Find where the given text appears and provide that cell's center as (X, Y) coordinate. 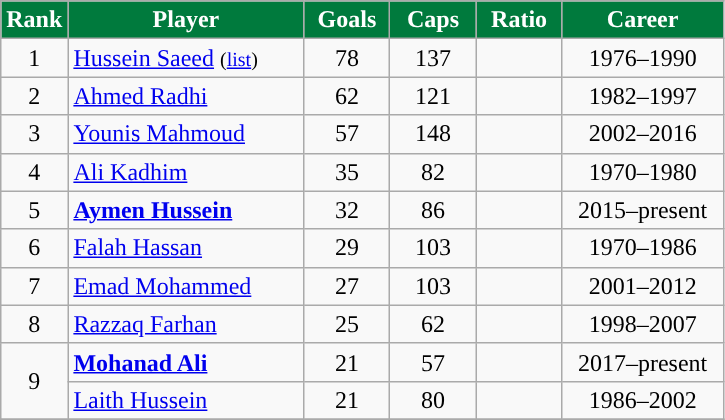
2015–present (642, 210)
Laith Hussein (186, 400)
4 (34, 172)
Younis Mahmoud (186, 134)
Falah Hassan (186, 248)
1976–1990 (642, 58)
Razzaq Farhan (186, 324)
78 (347, 58)
Mohanad Ali (186, 362)
86 (433, 210)
1 (34, 58)
Hussein Saeed (list) (186, 58)
1970–1986 (642, 248)
1982–1997 (642, 96)
32 (347, 210)
2 (34, 96)
137 (433, 58)
3 (34, 134)
82 (433, 172)
Ratio (519, 20)
35 (347, 172)
148 (433, 134)
1986–2002 (642, 400)
2002–2016 (642, 134)
121 (433, 96)
5 (34, 210)
7 (34, 286)
Ali Kadhim (186, 172)
2017–present (642, 362)
Emad Mohammed (186, 286)
2001–2012 (642, 286)
8 (34, 324)
Caps (433, 20)
80 (433, 400)
Career (642, 20)
6 (34, 248)
25 (347, 324)
Goals (347, 20)
Player (186, 20)
Rank (34, 20)
1970–1980 (642, 172)
29 (347, 248)
Aymen Hussein (186, 210)
9 (34, 381)
Ahmed Radhi (186, 96)
1998–2007 (642, 324)
27 (347, 286)
